Detect which cell encompasses the target text, then output its (x, y) center coordinate. 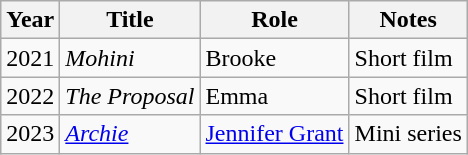
Jennifer Grant (274, 134)
The Proposal (130, 96)
2021 (30, 58)
Notes (408, 20)
Emma (274, 96)
2023 (30, 134)
Archie (130, 134)
Mini series (408, 134)
Title (130, 20)
Brooke (274, 58)
Year (30, 20)
Mohini (130, 58)
2022 (30, 96)
Role (274, 20)
